Scan for the cell matching the given text and deliver its (X, Y) coordinate at center. 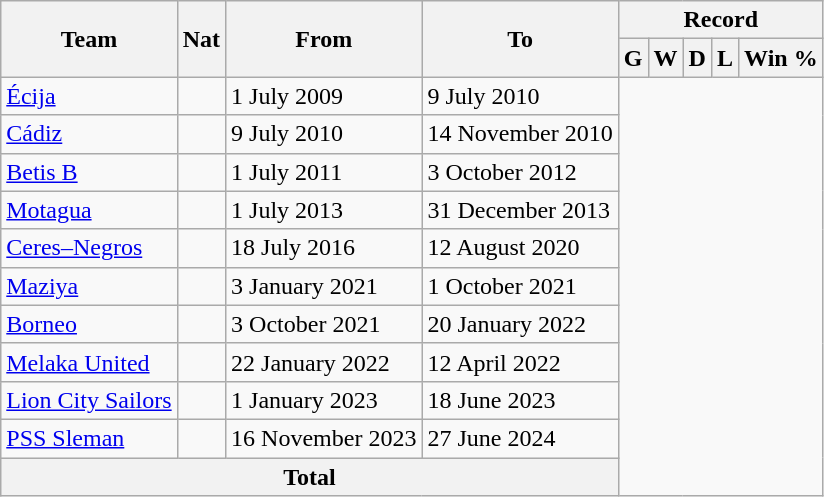
1 July 2009 (324, 96)
Lion City Sailors (89, 400)
Maziya (89, 286)
Motagua (89, 210)
3 October 2021 (324, 324)
1 January 2023 (324, 400)
D (697, 58)
31 December 2013 (520, 210)
1 July 2013 (324, 210)
27 June 2024 (520, 438)
12 April 2022 (520, 362)
To (520, 39)
Écija (89, 96)
Melaka United (89, 362)
18 June 2023 (520, 400)
PSS Sleman (89, 438)
Betis B (89, 172)
Ceres–Negros (89, 248)
14 November 2010 (520, 134)
Record (720, 20)
Win % (782, 58)
From (324, 39)
Borneo (89, 324)
Cádiz (89, 134)
Total (310, 477)
1 October 2021 (520, 286)
1 July 2011 (324, 172)
3 January 2021 (324, 286)
22 January 2022 (324, 362)
Nat (201, 39)
3 October 2012 (520, 172)
G (633, 58)
16 November 2023 (324, 438)
18 July 2016 (324, 248)
L (724, 58)
20 January 2022 (520, 324)
W (666, 58)
12 August 2020 (520, 248)
Team (89, 39)
